Capture the cell that displays the provided text and extract its [x, y] central coordinate. 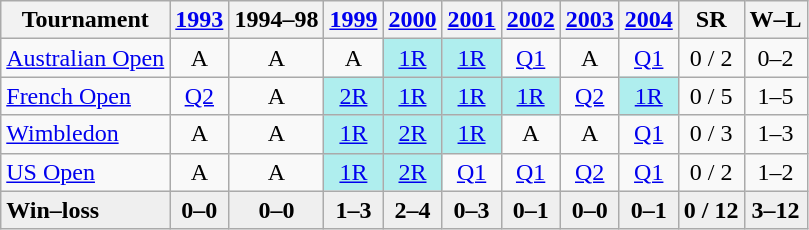
0 / 3 [711, 134]
3–12 [776, 210]
SR [711, 20]
0 / 12 [711, 210]
2004 [648, 20]
French Open [86, 96]
2000 [412, 20]
Tournament [86, 20]
1994–98 [276, 20]
1–2 [776, 172]
2002 [530, 20]
0 / 5 [711, 96]
Win–loss [86, 210]
US Open [86, 172]
2001 [472, 20]
W–L [776, 20]
2–4 [412, 210]
0–2 [776, 58]
2003 [590, 20]
Australian Open [86, 58]
0–3 [472, 210]
Wimbledon [86, 134]
1993 [200, 20]
1999 [354, 20]
1–5 [776, 96]
